Return [x, y] of the center of cell containing provided text 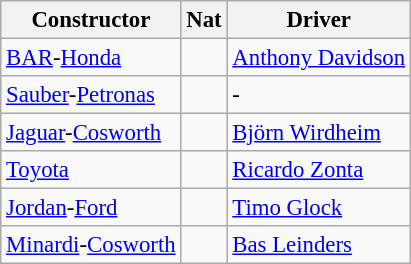
- [318, 95]
Anthony Davidson [318, 58]
Björn Wirdheim [318, 133]
Ricardo Zonta [318, 170]
BAR-Honda [91, 58]
Jaguar-Cosworth [91, 133]
Minardi-Cosworth [91, 245]
Driver [318, 20]
Nat [204, 20]
Jordan-Ford [91, 208]
Sauber-Petronas [91, 95]
Bas Leinders [318, 245]
Timo Glock [318, 208]
Constructor [91, 20]
Toyota [91, 170]
